Find where the given text appears and provide that cell's center as (x, y) coordinate. 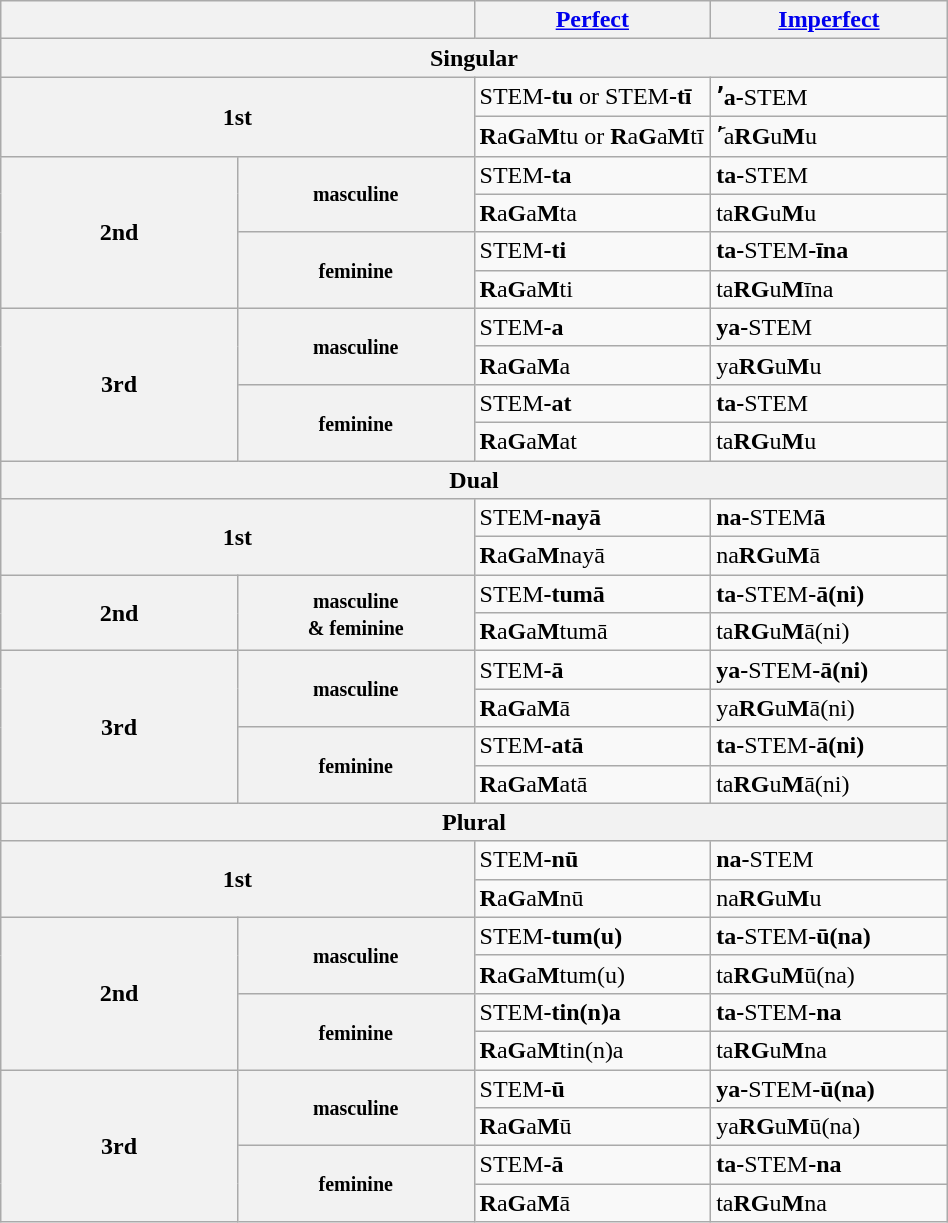
Dual (474, 479)
naRGuMā (830, 556)
Plural (474, 822)
ya-STEM (830, 327)
RaGaMū (592, 1127)
RaGaMtumā (592, 632)
na-STEM (830, 860)
RaGaMti (592, 289)
RaGaMtum(u) (592, 974)
ya-STEM-ū(na) (830, 1089)
STEM-tumā (592, 594)
RaGaMa (592, 365)
STEM-nū (592, 860)
َʼaRGuMu (830, 136)
masculine & feminine (356, 613)
taRGuMīna (830, 289)
RaGaMtu or RaGaMtī (592, 136)
STEM-ta (592, 175)
RaGaMta (592, 213)
STEM-ū (592, 1089)
RaGaMnayā (592, 556)
STEM-ti (592, 251)
STEM-tu or STEM-tī (592, 97)
STEM-a (592, 327)
yaRGuMā(ni) (830, 708)
ʼa-STEM (830, 97)
ta-STEM-ū(na) (830, 936)
STEM-tum(u) (592, 936)
RaGaMatā (592, 784)
RaGaMtin(n)a (592, 1050)
STEM-at (592, 403)
ya-STEM-ā(ni) (830, 670)
Imperfect (830, 20)
taRGuMū(na) (830, 974)
Singular (474, 58)
yaRGuMū(na) (830, 1127)
naRGuMu (830, 898)
na-STEMā (830, 518)
STEM-atā (592, 746)
ta-STEM-īna (830, 251)
RaGaMnū (592, 898)
STEM-nayā (592, 518)
yaRGuMu (830, 365)
STEM-tin(n)a (592, 1012)
RaGaMat (592, 441)
Perfect (592, 20)
